From the cell containing the given text, extract its center point as [x, y] coordinate. 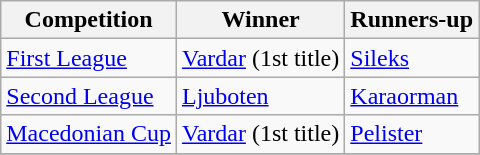
Winner [260, 20]
Pelister [412, 134]
Sileks [412, 58]
First League [89, 58]
Competition [89, 20]
Second League [89, 96]
Karaorman [412, 96]
Macedonian Cup [89, 134]
Ljuboten [260, 96]
Runners-up [412, 20]
